Identify which cell holds the provided text, then report its (x, y) central coordinate. 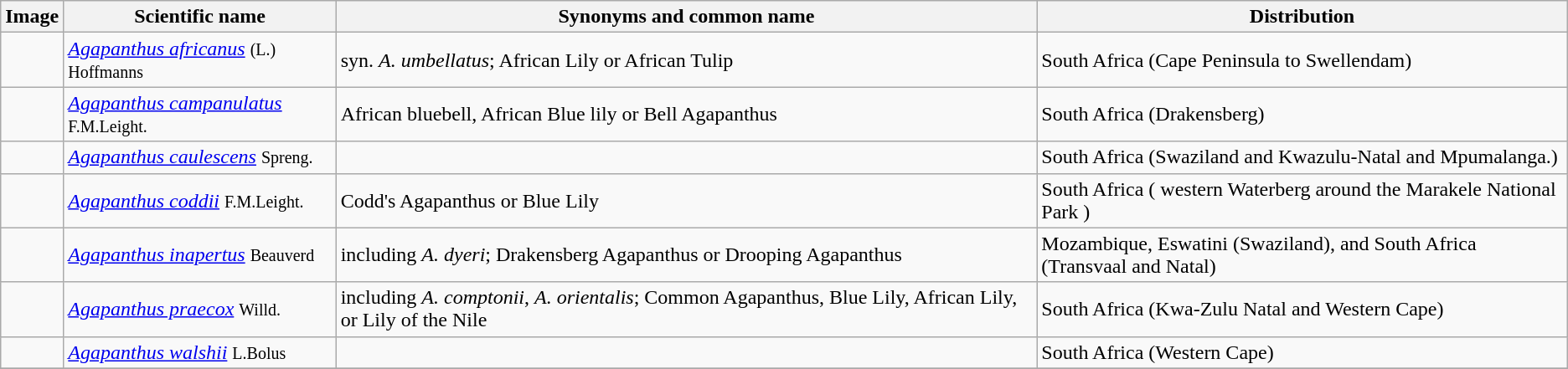
South Africa (Kwa-Zulu Natal and Western Cape) (1302, 310)
South Africa (Swaziland and Kwazulu-Natal and Mpumalanga.) (1302, 157)
Agapanthus caulescens Spreng. (199, 157)
including A. comptonii, A. orientalis; Common Agapanthus, Blue Lily, African Lily, or Lily of the Nile (687, 310)
Codd's Agapanthus or Blue Lily (687, 201)
Synonyms and common name (687, 17)
South Africa ( western Waterberg around the Marakele National Park ) (1302, 201)
Agapanthus africanus (L.) Hoffmanns (199, 60)
South Africa (Cape Peninsula to Swellendam) (1302, 60)
Distribution (1302, 17)
Agapanthus campanulatus F.M.Leight. (199, 114)
Image (32, 17)
including A. dyeri; Drakensberg Agapanthus or Drooping Agapanthus (687, 254)
Agapanthus coddii F.M.Leight. (199, 201)
Agapanthus inapertus Beauverd (199, 254)
South Africa (Drakensberg) (1302, 114)
African bluebell, African Blue lily or Bell Agapanthus (687, 114)
Agapanthus praecox Willd. (199, 310)
Mozambique, Eswatini (Swaziland), and South Africa (Transvaal and Natal) (1302, 254)
syn. A. umbellatus; African Lily or African Tulip (687, 60)
Scientific name (199, 17)
Agapanthus walshii L.Bolus (199, 352)
South Africa (Western Cape) (1302, 352)
